Pinpoint the cell where the given text exists, returning its (X, Y) midpoint coordinate. 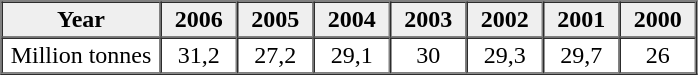
31,2 (198, 56)
29,7 (581, 56)
29,1 (352, 56)
30 (428, 56)
2006 (198, 20)
2000 (658, 20)
Year (82, 20)
29,3 (504, 56)
2003 (428, 20)
Million tonnes (82, 56)
2001 (581, 20)
2004 (352, 20)
26 (658, 56)
2005 (275, 20)
27,2 (275, 56)
2002 (504, 20)
